Detect which cell encompasses the target text, then output its [x, y] center coordinate. 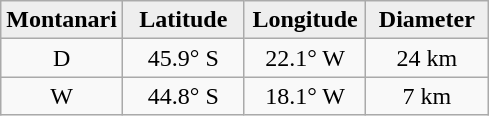
Diameter [427, 20]
24 km [427, 58]
W [62, 96]
D [62, 58]
7 km [427, 96]
Longitude [305, 20]
Montanari [62, 20]
22.1° W [305, 58]
45.9° S [183, 58]
44.8° S [183, 96]
18.1° W [305, 96]
Latitude [183, 20]
